Extract the [X, Y] coordinate from the center of the cell holding the provided text.  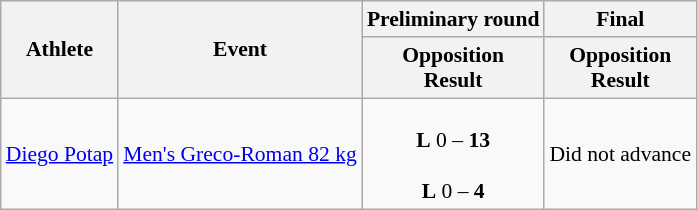
Athlete [60, 50]
Preliminary round [454, 19]
Event [240, 50]
Diego Potap [60, 154]
Men's Greco-Roman 82 kg [240, 154]
L 0 – 13 L 0 – 4 [454, 154]
Did not advance [620, 154]
Final [620, 19]
